Provide the [X, Y] coordinate of the cell's center where the given text is located.  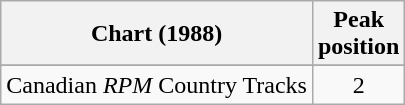
Chart (1988) [157, 34]
Peakposition [358, 34]
Canadian RPM Country Tracks [157, 85]
2 [358, 85]
